Find where the given text appears and provide that cell's center as (X, Y) coordinate. 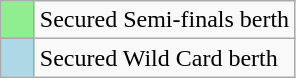
Secured Wild Card berth (164, 58)
Secured Semi-finals berth (164, 20)
